Extract the [x, y] coordinate from the center of the cell holding the provided text.  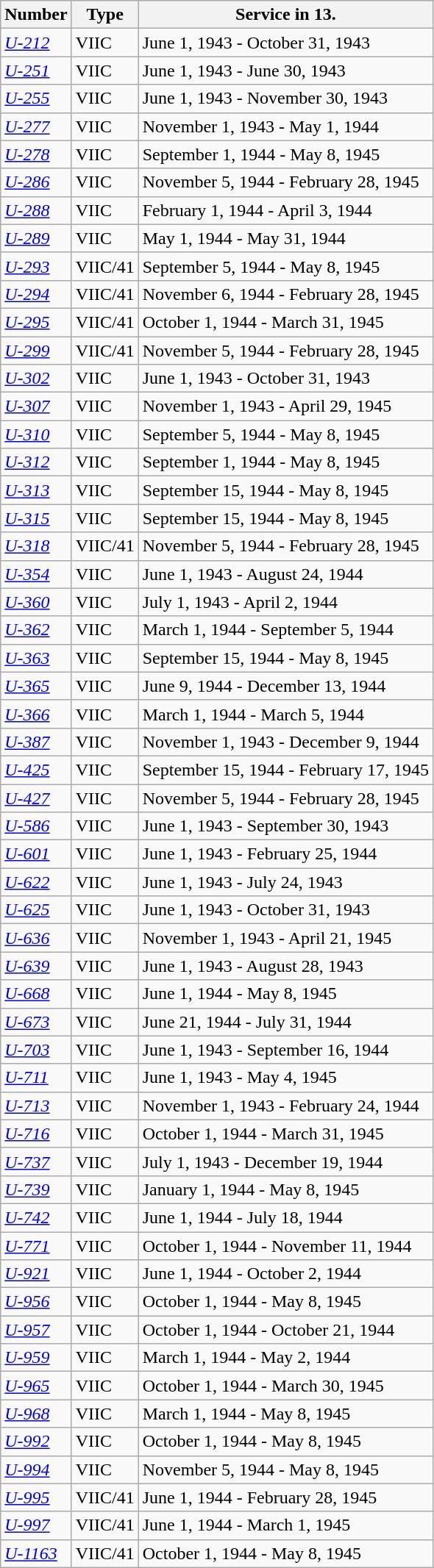
U-425 [36, 770]
U-289 [36, 238]
U-739 [36, 1189]
June 1, 1944 - May 8, 1945 [285, 994]
June 1, 1943 - June 30, 1943 [285, 71]
U-278 [36, 154]
U-959 [36, 1358]
November 1, 1943 - April 21, 1945 [285, 938]
June 1, 1944 - October 2, 1944 [285, 1274]
June 1, 1943 - September 16, 1944 [285, 1050]
June 1, 1943 - February 25, 1944 [285, 854]
U-716 [36, 1134]
U-295 [36, 322]
U-622 [36, 882]
June 1, 1943 - May 4, 1945 [285, 1078]
U-286 [36, 182]
U-313 [36, 490]
May 1, 1944 - May 31, 1944 [285, 238]
November 1, 1943 - May 1, 1944 [285, 126]
June 1, 1943 - July 24, 1943 [285, 882]
U-586 [36, 826]
Number [36, 15]
September 15, 1944 - February 17, 1945 [285, 770]
November 5, 1944 - May 8, 1945 [285, 1469]
U-668 [36, 994]
October 1, 1944 - March 30, 1945 [285, 1386]
U-711 [36, 1078]
November 1, 1943 - April 29, 1945 [285, 407]
U-363 [36, 658]
June 1, 1943 - August 28, 1943 [285, 966]
U-921 [36, 1274]
U-994 [36, 1469]
U-965 [36, 1386]
U-360 [36, 602]
U-742 [36, 1217]
U-387 [36, 742]
October 1, 1944 - October 21, 1944 [285, 1330]
U-673 [36, 1022]
U-1163 [36, 1553]
U-636 [36, 938]
U-992 [36, 1442]
U-251 [36, 71]
U-312 [36, 462]
U-307 [36, 407]
June 9, 1944 - December 13, 1944 [285, 686]
November 1, 1943 - February 24, 1944 [285, 1106]
January 1, 1944 - May 8, 1945 [285, 1189]
U-365 [36, 686]
February 1, 1944 - April 3, 1944 [285, 210]
March 1, 1944 - March 5, 1944 [285, 714]
March 1, 1944 - May 8, 1945 [285, 1414]
U-625 [36, 910]
July 1, 1943 - December 19, 1944 [285, 1161]
U-957 [36, 1330]
U-354 [36, 574]
U-310 [36, 434]
June 1, 1944 - February 28, 1945 [285, 1497]
U-318 [36, 546]
U-713 [36, 1106]
U-771 [36, 1246]
U-255 [36, 99]
June 1, 1944 - July 18, 1944 [285, 1217]
November 6, 1944 - February 28, 1945 [285, 294]
Service in 13. [285, 15]
U-277 [36, 126]
March 1, 1944 - May 2, 1944 [285, 1358]
U-212 [36, 43]
June 1, 1943 - November 30, 1943 [285, 99]
U-299 [36, 351]
U-995 [36, 1497]
June 1, 1944 - March 1, 1945 [285, 1525]
March 1, 1944 - September 5, 1944 [285, 630]
October 1, 1944 - November 11, 1944 [285, 1246]
U-315 [36, 518]
U-639 [36, 966]
U-427 [36, 798]
November 1, 1943 - December 9, 1944 [285, 742]
U-968 [36, 1414]
U-294 [36, 294]
June 21, 1944 - July 31, 1944 [285, 1022]
Type [104, 15]
U-956 [36, 1302]
U-703 [36, 1050]
U-362 [36, 630]
U-997 [36, 1525]
U-302 [36, 379]
July 1, 1943 - April 2, 1944 [285, 602]
U-737 [36, 1161]
U-601 [36, 854]
June 1, 1943 - September 30, 1943 [285, 826]
U-293 [36, 266]
U-366 [36, 714]
June 1, 1943 - August 24, 1944 [285, 574]
U-288 [36, 210]
